Provide the (x, y) coordinate of the cell's center where the given text is located.  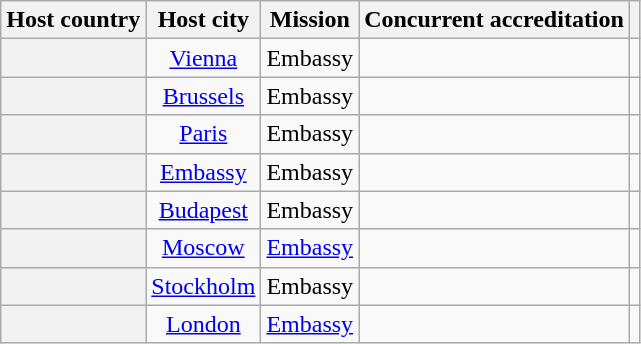
Vienna (204, 58)
Paris (204, 134)
Stockholm (204, 286)
Moscow (204, 248)
Brussels (204, 96)
Host city (204, 20)
London (204, 324)
Budapest (204, 210)
Host country (74, 20)
Mission (310, 20)
Concurrent accreditation (494, 20)
